Output the (x, y) coordinate of the center of the cell containing the given text.  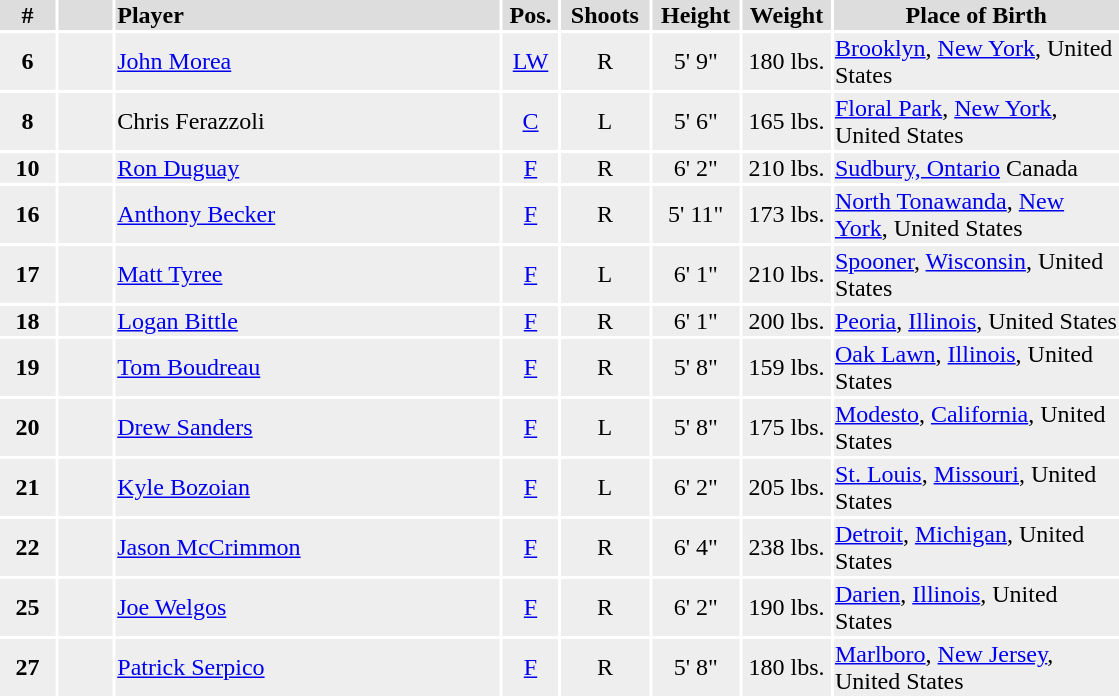
North Tonawanda, New York, United States (976, 214)
8 (28, 122)
Place of Birth (976, 15)
27 (28, 668)
Ron Duguay (308, 168)
Darien, Illinois, United States (976, 608)
Floral Park, New York, United States (976, 122)
Pos. (530, 15)
Jason McCrimmon (308, 548)
238 lbs. (787, 548)
Detroit, Michigan, United States (976, 548)
16 (28, 214)
Matt Tyree (308, 274)
5' 6" (696, 122)
173 lbs. (787, 214)
# (28, 15)
175 lbs. (787, 428)
5' 11" (696, 214)
C (530, 122)
Brooklyn, New York, United States (976, 62)
Joe Welgos (308, 608)
165 lbs. (787, 122)
25 (28, 608)
159 lbs. (787, 368)
5' 9" (696, 62)
Kyle Bozoian (308, 488)
Height (696, 15)
10 (28, 168)
17 (28, 274)
Modesto, California, United States (976, 428)
Chris Ferazzoli (308, 122)
22 (28, 548)
Spooner, Wisconsin, United States (976, 274)
6' 4" (696, 548)
Player (308, 15)
205 lbs. (787, 488)
Tom Boudreau (308, 368)
Marlboro, New Jersey, United States (976, 668)
Anthony Becker (308, 214)
Oak Lawn, Illinois, United States (976, 368)
18 (28, 321)
Logan Bittle (308, 321)
19 (28, 368)
Weight (787, 15)
190 lbs. (787, 608)
St. Louis, Missouri, United States (976, 488)
21 (28, 488)
Drew Sanders (308, 428)
LW (530, 62)
Sudbury, Ontario Canada (976, 168)
200 lbs. (787, 321)
John Morea (308, 62)
6 (28, 62)
Shoots (605, 15)
Peoria, Illinois, United States (976, 321)
20 (28, 428)
Patrick Serpico (308, 668)
